Return the (x, y) coordinate for the center point of the cell that contains the specified text.  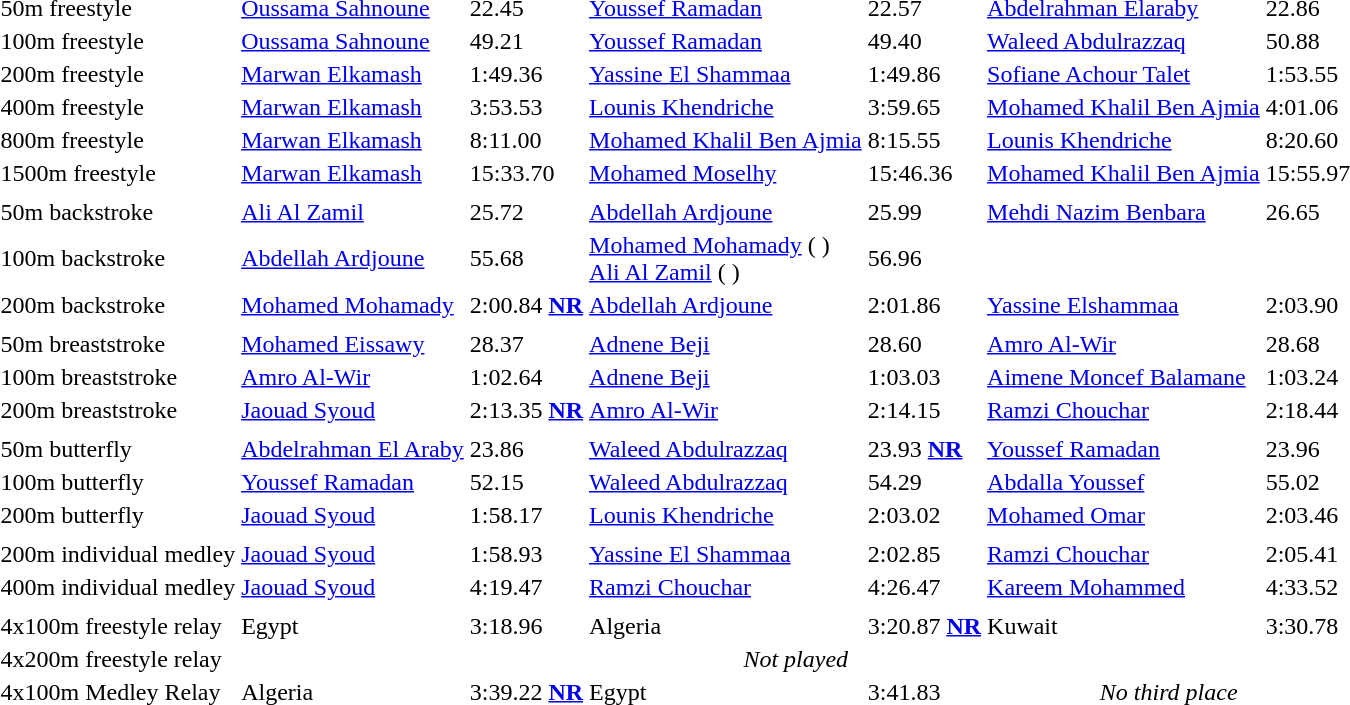
52.15 (526, 482)
15:46.36 (924, 173)
54.29 (924, 482)
Oussama Sahnoune (353, 41)
2:14.15 (924, 410)
Aimene Moncef Balamane (1124, 377)
25.72 (526, 212)
Mohamed Omar (1124, 515)
4:19.47 (526, 587)
Abdelrahman El Araby (353, 449)
Yassine Elshammaa (1124, 305)
1:49.86 (924, 74)
Abdalla Youssef (1124, 482)
8:15.55 (924, 140)
3:18.96 (526, 626)
3:59.65 (924, 107)
1:02.64 (526, 377)
2:02.85 (924, 554)
15:33.70 (526, 173)
55.68 (526, 258)
2:13.35 NR (526, 410)
2:03.02 (924, 515)
28.60 (924, 344)
1:49.36 (526, 74)
Kuwait (1124, 626)
Ali Al Zamil (353, 212)
1:58.17 (526, 515)
1:03.03 (924, 377)
Mohamed Moselhy (726, 173)
Sofiane Achour Talet (1124, 74)
Mohamed Mohamady ( ) Ali Al Zamil ( ) (726, 258)
Mohamed Mohamady (353, 305)
Algeria (726, 626)
2:01.86 (924, 305)
1:58.93 (526, 554)
25.99 (924, 212)
23.86 (526, 449)
8:11.00 (526, 140)
Mohamed Eissawy (353, 344)
28.37 (526, 344)
56.96 (924, 258)
Mehdi Nazim Benbara (1124, 212)
49.40 (924, 41)
23.93 NR (924, 449)
3:20.87 NR (924, 626)
Egypt (353, 626)
Kareem Mohammed (1124, 587)
49.21 (526, 41)
3:53.53 (526, 107)
4:26.47 (924, 587)
2:00.84 NR (526, 305)
